Provide the [X, Y] coordinate of the cell's center where the given text is located.  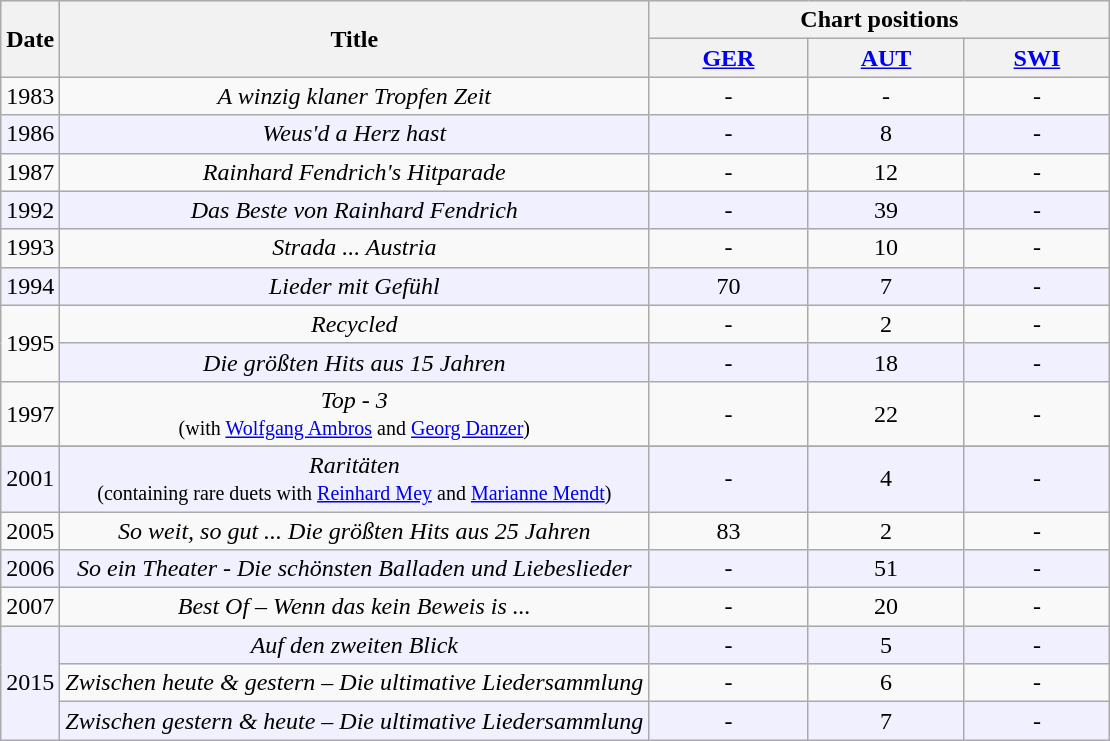
2007 [30, 607]
51 [886, 569]
AUT [886, 58]
1987 [30, 172]
70 [728, 286]
Strada ... Austria [354, 248]
Weus'd a Herz hast [354, 134]
22 [886, 414]
So ein Theater - Die schönsten Balladen und Liebeslieder [354, 569]
1986 [30, 134]
83 [728, 531]
5 [886, 645]
A winzig klaner Tropfen Zeit [354, 96]
Raritäten (containing rare duets with Reinhard Mey and Marianne Mendt) [354, 478]
Date [30, 39]
Rainhard Fendrich's Hitparade [354, 172]
10 [886, 248]
1994 [30, 286]
Lieder mit Gefühl [354, 286]
So weit, so gut ... Die größten Hits aus 25 Jahren [354, 531]
2006 [30, 569]
6 [886, 683]
1993 [30, 248]
Auf den zweiten Blick [354, 645]
GER [728, 58]
2005 [30, 531]
1995 [30, 343]
Recycled [354, 324]
Die größten Hits aus 15 Jahren [354, 362]
SWI [1037, 58]
12 [886, 172]
20 [886, 607]
Zwischen gestern & heute – Die ultimative Liedersammlung [354, 721]
1983 [30, 96]
4 [886, 478]
18 [886, 362]
8 [886, 134]
2015 [30, 683]
2001 [30, 478]
Chart positions [880, 20]
Top - 3 (with Wolfgang Ambros and Georg Danzer) [354, 414]
Das Beste von Rainhard Fendrich [354, 210]
1992 [30, 210]
Zwischen heute & gestern – Die ultimative Liedersammlung [354, 683]
Title [354, 39]
39 [886, 210]
1997 [30, 414]
Best Of – Wenn das kein Beweis is ... [354, 607]
